Output the (X, Y) coordinate of the center of the cell containing the given text.  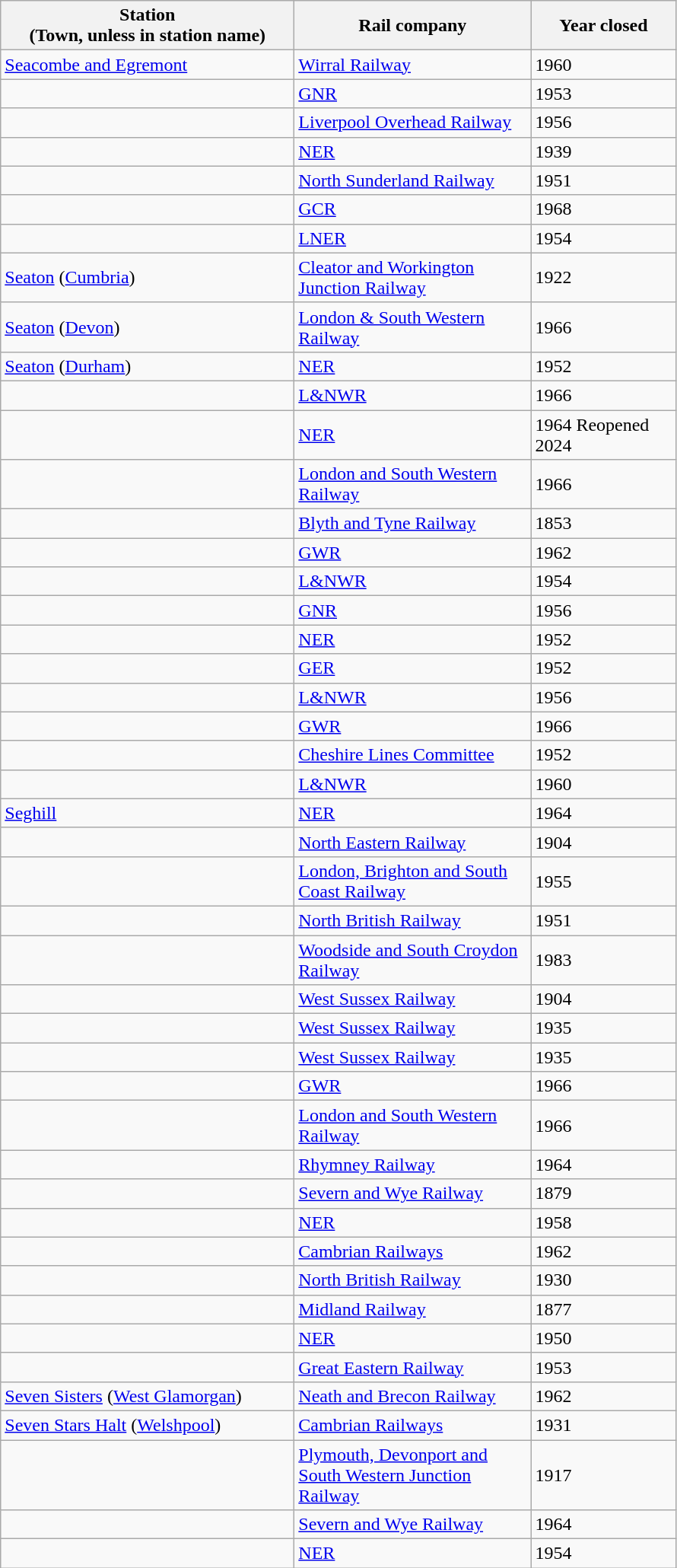
1968 (604, 209)
1964 Reopened 2024 (604, 434)
1879 (604, 1194)
1955 (604, 881)
Seven Sisters (West Glamorgan) (148, 1396)
1939 (604, 151)
1950 (604, 1338)
London, Brighton and South Coast Railway (412, 881)
Wirral Railway (412, 65)
1930 (604, 1280)
LNER (412, 238)
Cheshire Lines Committee (412, 755)
1917 (604, 1475)
1983 (604, 959)
London & South Western Railway (412, 327)
Liverpool Overhead Railway (412, 123)
Midland Railway (412, 1309)
Woodside and South Croydon Railway (412, 959)
GCR (412, 209)
1958 (604, 1222)
Seacombe and Egremont (148, 65)
Seghill (148, 813)
1877 (604, 1309)
Rhymney Railway (412, 1165)
GER (412, 668)
North Sunderland Railway (412, 180)
Year closed (604, 26)
Rail company (412, 26)
North Eastern Railway (412, 842)
Station(Town, unless in station name) (148, 26)
Seaton (Durham) (148, 366)
Cleator and Workington Junction Railway (412, 277)
1922 (604, 277)
Great Eastern Railway (412, 1367)
Plymouth, Devonport and South Western Junction Railway (412, 1475)
Seaton (Cumbria) (148, 277)
Seaton (Devon) (148, 327)
Seven Stars Halt (Welshpool) (148, 1425)
Neath and Brecon Railway (412, 1396)
1931 (604, 1425)
1853 (604, 524)
Blyth and Tyne Railway (412, 524)
